Provide the (x, y) coordinate of the cell's center where the given text is located.  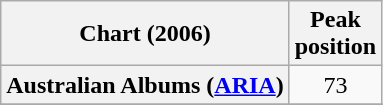
Australian Albums (ARIA) (145, 85)
Peakposition (335, 34)
Chart (2006) (145, 34)
73 (335, 85)
